Detect which cell encompasses the target text, then output its (X, Y) center coordinate. 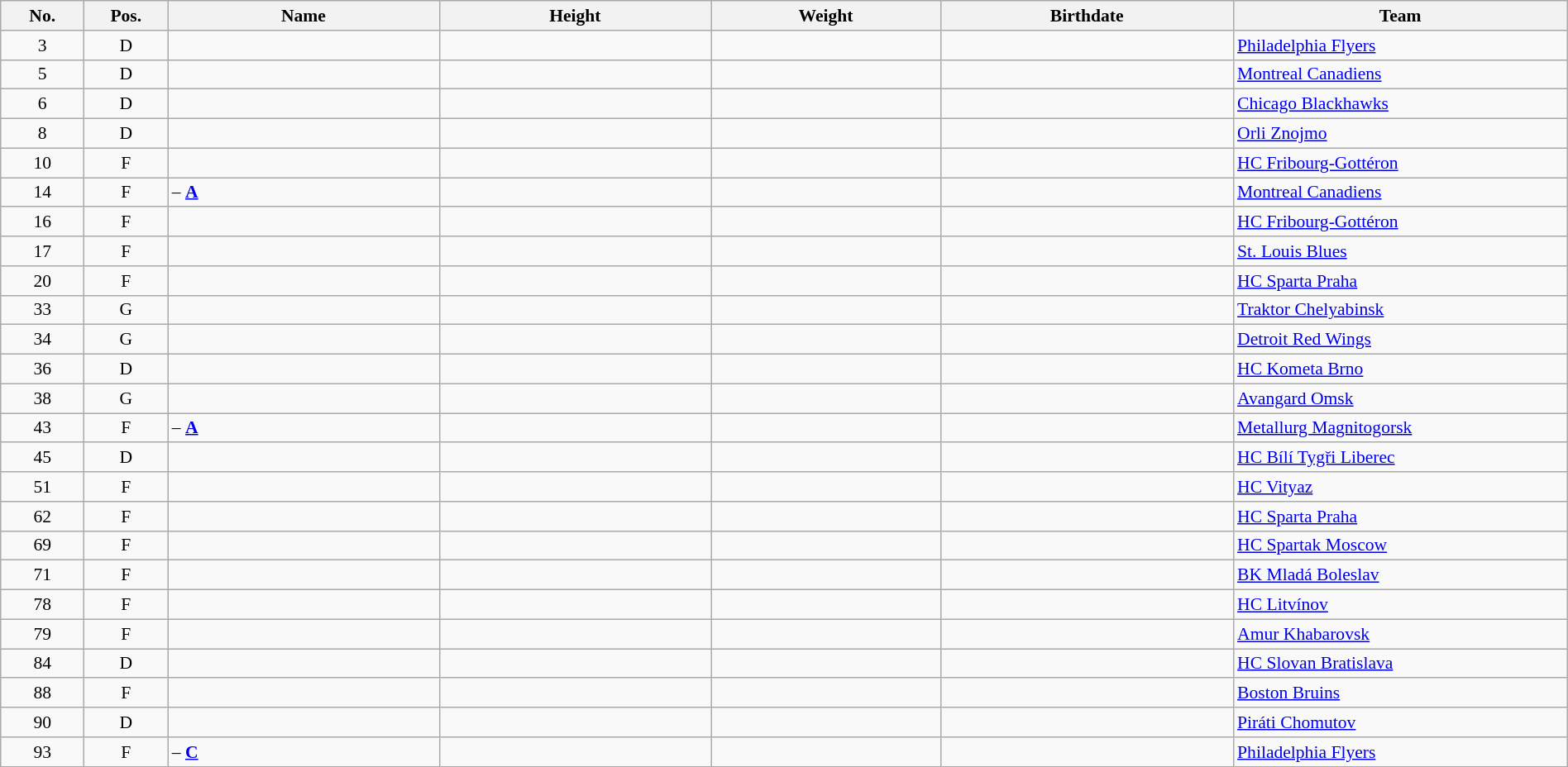
No. (43, 16)
BK Mladá Boleslav (1400, 575)
10 (43, 163)
16 (43, 222)
Team (1400, 16)
Avangard Omsk (1400, 398)
Chicago Blackhawks (1400, 104)
Boston Bruins (1400, 693)
17 (43, 251)
HC Vityaz (1400, 487)
8 (43, 134)
38 (43, 398)
Metallurg Magnitogorsk (1400, 428)
Height (575, 16)
78 (43, 605)
Orli Znojmo (1400, 134)
33 (43, 310)
79 (43, 634)
5 (43, 74)
45 (43, 458)
36 (43, 369)
Name (304, 16)
HC Bílí Tygři Liberec (1400, 458)
HC Slovan Bratislava (1400, 664)
88 (43, 693)
62 (43, 517)
6 (43, 104)
51 (43, 487)
71 (43, 575)
Detroit Red Wings (1400, 340)
34 (43, 340)
– C (304, 752)
93 (43, 752)
20 (43, 281)
43 (43, 428)
St. Louis Blues (1400, 251)
Traktor Chelyabinsk (1400, 310)
HC Spartak Moscow (1400, 545)
Pos. (126, 16)
3 (43, 45)
Piráti Chomutov (1400, 722)
69 (43, 545)
HC Kometa Brno (1400, 369)
84 (43, 664)
14 (43, 193)
Amur Khabarovsk (1400, 634)
Weight (826, 16)
90 (43, 722)
HC Litvínov (1400, 605)
Birthdate (1087, 16)
